Return (X, Y) of the center of cell containing provided text 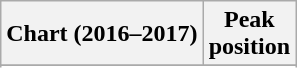
Chart (2016–2017) (102, 34)
Peakposition (249, 34)
